Identify which cell holds the provided text, then report its (x, y) central coordinate. 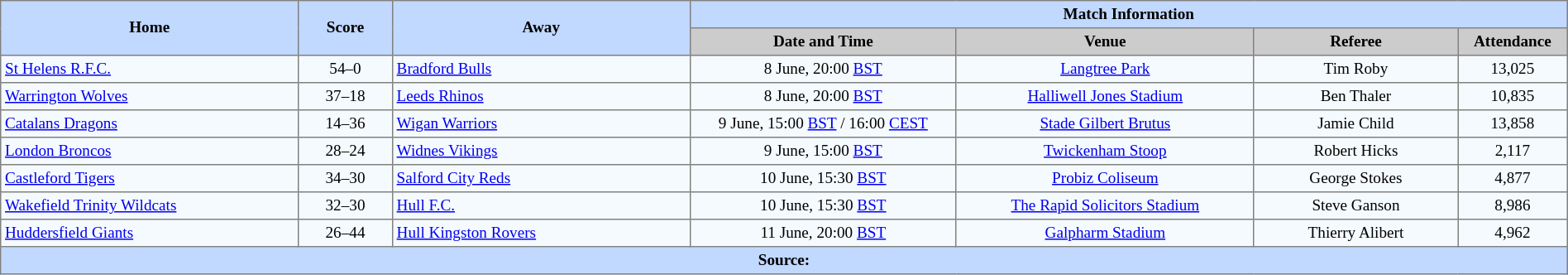
Stade Gilbert Brutus (1105, 124)
Thierry Alibert (1355, 234)
Catalans Dragons (150, 124)
Jamie Child (1355, 124)
Halliwell Jones Stadium (1105, 96)
26–44 (346, 234)
Source: (784, 260)
Steve Ganson (1355, 205)
14–36 (346, 124)
Twickenham Stoop (1105, 151)
32–30 (346, 205)
Match Information (1128, 15)
13,858 (1513, 124)
Wakefield Trinity Wildcats (150, 205)
13,025 (1513, 70)
37–18 (346, 96)
Away (541, 28)
Probiz Coliseum (1105, 179)
Robert Hicks (1355, 151)
Leeds Rhinos (541, 96)
54–0 (346, 70)
9 June, 15:00 BST / 16:00 CEST (823, 124)
9 June, 15:00 BST (823, 151)
28–24 (346, 151)
Home (150, 28)
8,986 (1513, 205)
Langtree Park (1105, 70)
St Helens R.F.C. (150, 70)
10,835 (1513, 96)
Galpharm Stadium (1105, 234)
Referee (1355, 41)
Attendance (1513, 41)
The Rapid Solicitors Stadium (1105, 205)
Hull F.C. (541, 205)
Hull Kingston Rovers (541, 234)
4,962 (1513, 234)
2,117 (1513, 151)
Wigan Warriors (541, 124)
Bradford Bulls (541, 70)
4,877 (1513, 179)
Warrington Wolves (150, 96)
34–30 (346, 179)
Ben Thaler (1355, 96)
George Stokes (1355, 179)
Salford City Reds (541, 179)
London Broncos (150, 151)
Score (346, 28)
Huddersfield Giants (150, 234)
Venue (1105, 41)
Widnes Vikings (541, 151)
Tim Roby (1355, 70)
Castleford Tigers (150, 179)
Date and Time (823, 41)
11 June, 20:00 BST (823, 234)
